Output the [x, y] coordinate of the center of the cell containing the given text.  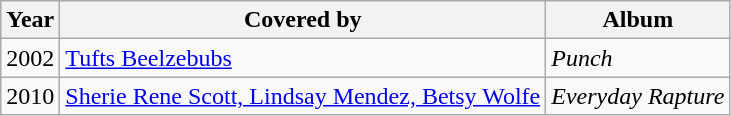
Punch [638, 58]
Everyday Rapture [638, 96]
2010 [30, 96]
2002 [30, 58]
Year [30, 20]
Sherie Rene Scott, Lindsay Mendez, Betsy Wolfe [303, 96]
Album [638, 20]
Covered by [303, 20]
Tufts Beelzebubs [303, 58]
